Return the [x, y] coordinate for the center point of the cell that contains the specified text.  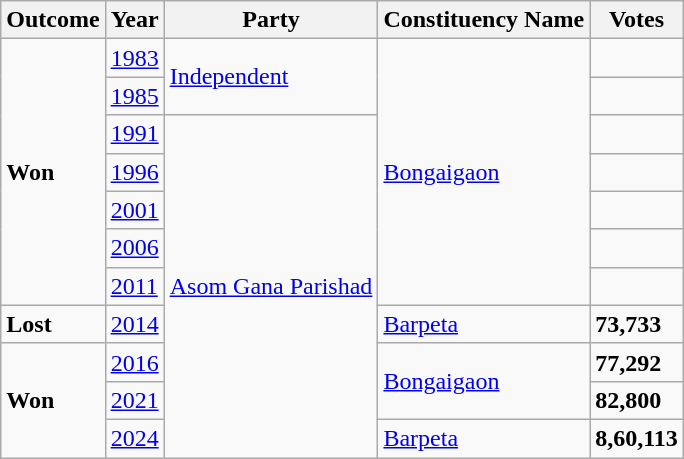
2014 [134, 324]
2016 [134, 362]
77,292 [637, 362]
Constituency Name [484, 20]
82,800 [637, 400]
Lost [53, 324]
2011 [134, 286]
2006 [134, 248]
1991 [134, 134]
Votes [637, 20]
1985 [134, 96]
1983 [134, 58]
Asom Gana Parishad [271, 286]
Outcome [53, 20]
8,60,113 [637, 438]
1996 [134, 172]
Year [134, 20]
2001 [134, 210]
2024 [134, 438]
Independent [271, 77]
73,733 [637, 324]
Party [271, 20]
2021 [134, 400]
